Locate the cell with the specified text and output its [X, Y] center coordinate. 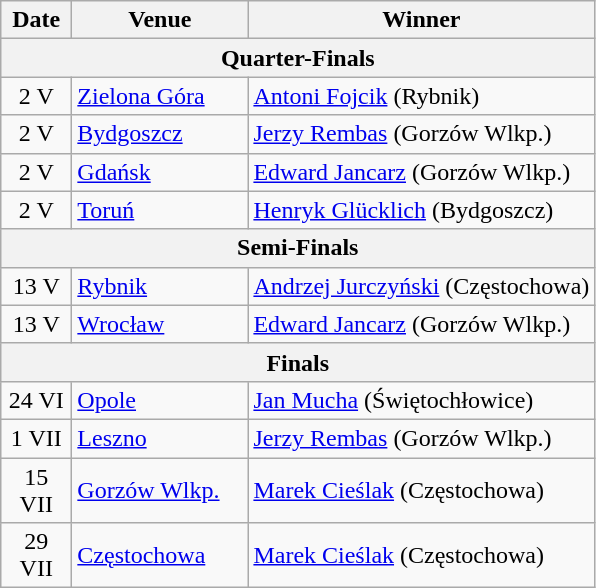
Date [36, 20]
Venue [160, 20]
Semi-Finals [298, 248]
Częstochowa [160, 556]
Leszno [160, 438]
Toruń [160, 210]
Rybnik [160, 286]
15 VII [36, 490]
Henryk Glücklich (Bydgoszcz) [422, 210]
Gorzów Wlkp. [160, 490]
Andrzej Jurczyński (Częstochowa) [422, 286]
Quarter-Finals [298, 58]
Opole [160, 400]
Wrocław [160, 324]
Gdańsk [160, 172]
Jan Mucha (Świętochłowice) [422, 400]
1 VII [36, 438]
Zielona Góra [160, 96]
24 VI [36, 400]
Antoni Fojcik (Rybnik) [422, 96]
Finals [298, 362]
Winner [422, 20]
29 VII [36, 556]
Bydgoszcz [160, 134]
